Output the [X, Y] coordinate of the center of the cell containing the given text.  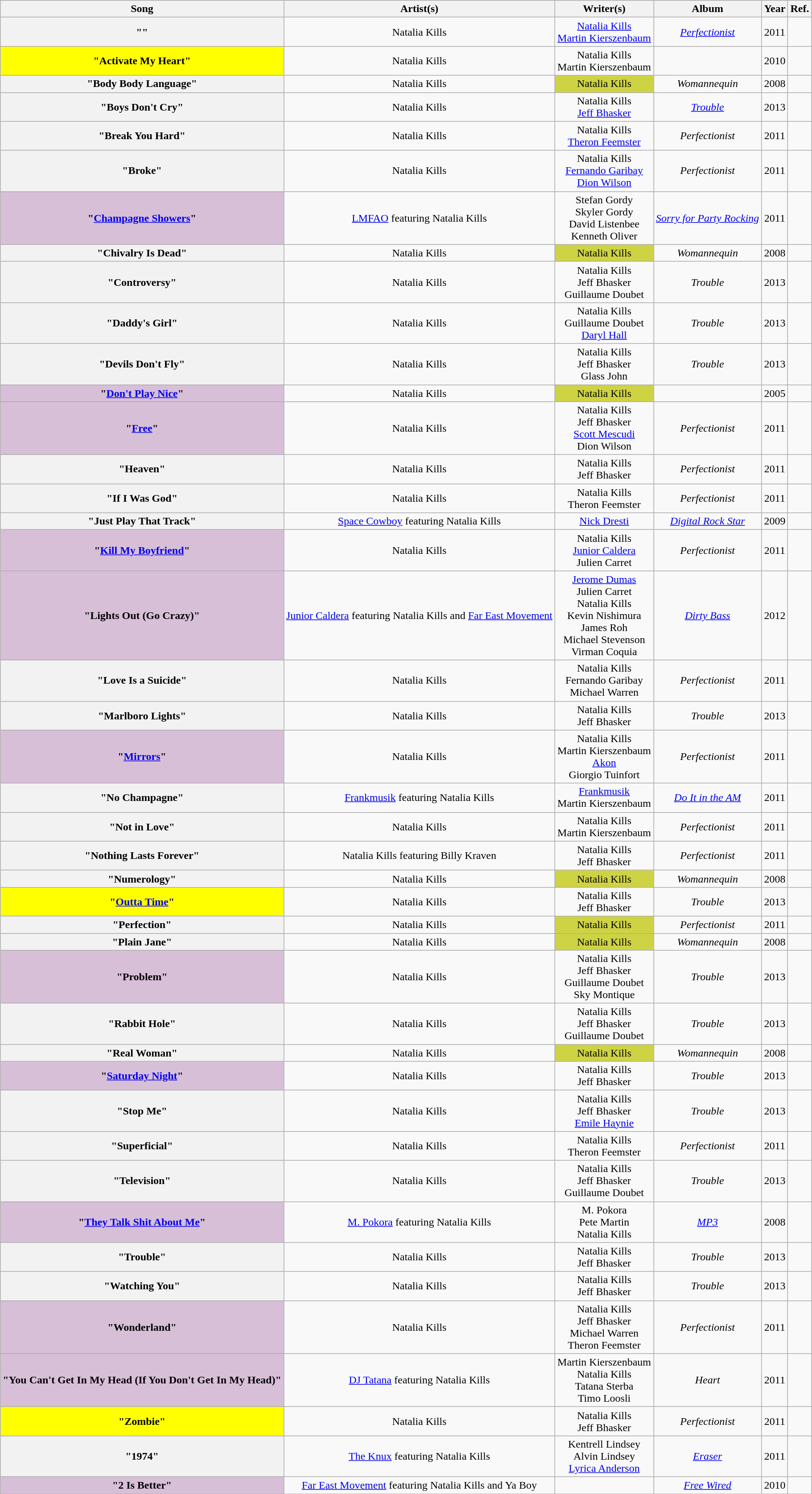
"Chivalry Is Dead" [142, 253]
Eraser [708, 1456]
"Heaven" [142, 469]
"Devils Don't Fly" [142, 364]
Natalia Kills Junior Caldera Julien Carret [605, 550]
2005 [775, 393]
"Trouble" [142, 1257]
Sorry for Party Rocking [708, 218]
Natalia Kills Jeff Bhasker Scott Mescudi Dion Wilson [605, 428]
"Wonderland" [142, 1327]
Album [708, 9]
"Numerology" [142, 879]
Kentrell Lindsey Alvin Lindsey Lyrica Anderson [605, 1456]
Natalia Kills Jeff Bhasker Glass John [605, 364]
"Mirrors" [142, 756]
2009 [775, 521]
Do It in the AM [708, 797]
"Just Play That Track" [142, 521]
Martin Kierszenbaum Natalia Kills Tatana Sterba Timo Loosli [605, 1380]
"You Can't Get In My Head (If You Don't Get In My Head)" [142, 1380]
Natalia Kills Jeff Bhasker Michael Warren Theron Feemster [605, 1327]
"Plain Jane" [142, 941]
Natalia Kills Fernando Garibay Michael Warren [605, 681]
"Rabbit Hole" [142, 1024]
MP3 [708, 1222]
Far East Movement featuring Natalia Kills and Ya Boy [419, 1485]
"Zombie" [142, 1421]
"2 Is Better" [142, 1485]
Natalia KillsMartin Kierszenbaum [605, 32]
Junior Caldera featuring Natalia Kills and Far East Movement [419, 615]
LMFAO featuring Natalia Kills [419, 218]
Song [142, 9]
Ref. [800, 9]
Year [775, 9]
Frankmusik featuring Natalia Kills [419, 797]
Digital Rock Star [708, 521]
Frankmusik Martin Kierszenbaum [605, 797]
"Broke" [142, 171]
"No Champagne" [142, 797]
Natalia Kills Martin Kierszenbaum Akon Giorgio Tuinfort [605, 756]
Natalia Kills Jeff Bhasker Emile Haynie [605, 1111]
"Don't Play Nice" [142, 393]
Natalia Kills Fernando Garibay Dion Wilson [605, 171]
"" [142, 32]
"Television" [142, 1181]
Artist(s) [419, 9]
"Not in Love" [142, 827]
"Love Is a Suicide" [142, 681]
"Watching You" [142, 1286]
"Problem" [142, 977]
"Perfection" [142, 924]
"Real Woman" [142, 1053]
"Saturday Night" [142, 1076]
The Knux featuring Natalia Kills [419, 1456]
Space Cowboy featuring Natalia Kills [419, 521]
"Kill My Boyfriend" [142, 550]
M. Pokora featuring Natalia Kills [419, 1222]
"1974" [142, 1456]
"Body Body Language" [142, 84]
Stefan Gordy Skyler Gordy David Listenbee Kenneth Oliver [605, 218]
"Boys Don't Cry" [142, 107]
"Daddy's Girl" [142, 323]
"They Talk Shit About Me" [142, 1222]
Dirty Bass [708, 615]
"Marlboro Lights" [142, 715]
"Break You Hard" [142, 136]
"Nothing Lasts Forever" [142, 855]
Heart [708, 1380]
Nick Dresti [605, 521]
Jerome Dumas Julien Carret Natalia Kills Kevin Nishimura James Roh Michael Stevenson Virman Coquia [605, 615]
"Lights Out (Go Crazy)" [142, 615]
2012 [775, 615]
"Outta Time" [142, 902]
"If I Was God" [142, 499]
M. Pokora Pete Martin Natalia Kills [605, 1222]
"Superficial" [142, 1146]
"Controversy" [142, 282]
"Free" [142, 428]
Natalia Kills Guillaume Doubet Daryl Hall [605, 323]
"Activate My Heart" [142, 61]
"Champagne Showers" [142, 218]
Writer(s) [605, 9]
DJ Tatana featuring Natalia Kills [419, 1380]
Natalia Kills Jeff Bhasker Guillaume Doubet Sky Montique [605, 977]
"Stop Me" [142, 1111]
Free Wired [708, 1485]
Natalia Kills featuring Billy Kraven [419, 855]
